Output the [X, Y] coordinate of the center of the cell containing the given text.  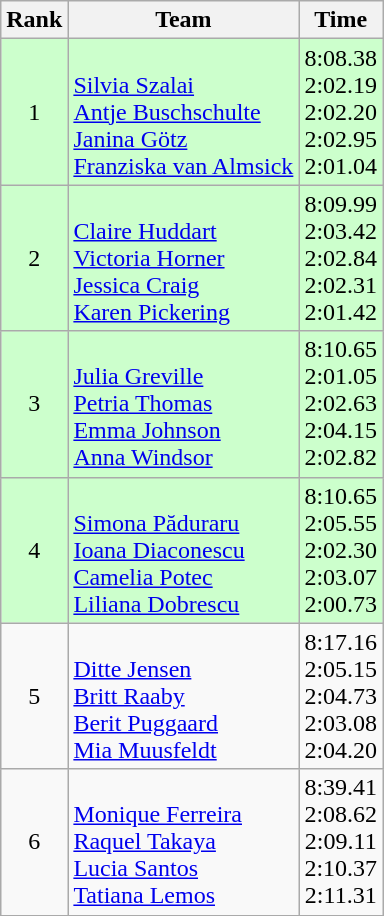
Time [341, 20]
4 [34, 550]
6 [34, 842]
Julia GrevillePetria ThomasEmma JohnsonAnna Windsor [184, 404]
Silvia SzalaiAntje BuschschulteJanina GötzFranziska van Almsick [184, 112]
1 [34, 112]
Monique FerreiraRaquel TakayaLucia SantosTatiana Lemos [184, 842]
Claire HuddartVictoria HornerJessica CraigKaren Pickering [184, 258]
2 [34, 258]
8:08.382:02.192:02.202:02.952:01.04 [341, 112]
Ditte JensenBritt RaabyBerit PuggaardMia Muusfeldt [184, 696]
8:10.652:05.552:02.302:03.072:00.73 [341, 550]
Rank [34, 20]
8:09.992:03.422:02.842:02.312:01.42 [341, 258]
5 [34, 696]
8:39.412:08.622:09.112:10.372:11.31 [341, 842]
3 [34, 404]
8:10.652:01.052:02.632:04.152:02.82 [341, 404]
Team [184, 20]
8:17.162:05.152:04.732:03.082:04.20 [341, 696]
Simona PăduraruIoana DiaconescuCamelia PotecLiliana Dobrescu [184, 550]
